Scan for the cell matching the given text and deliver its [x, y] coordinate at center. 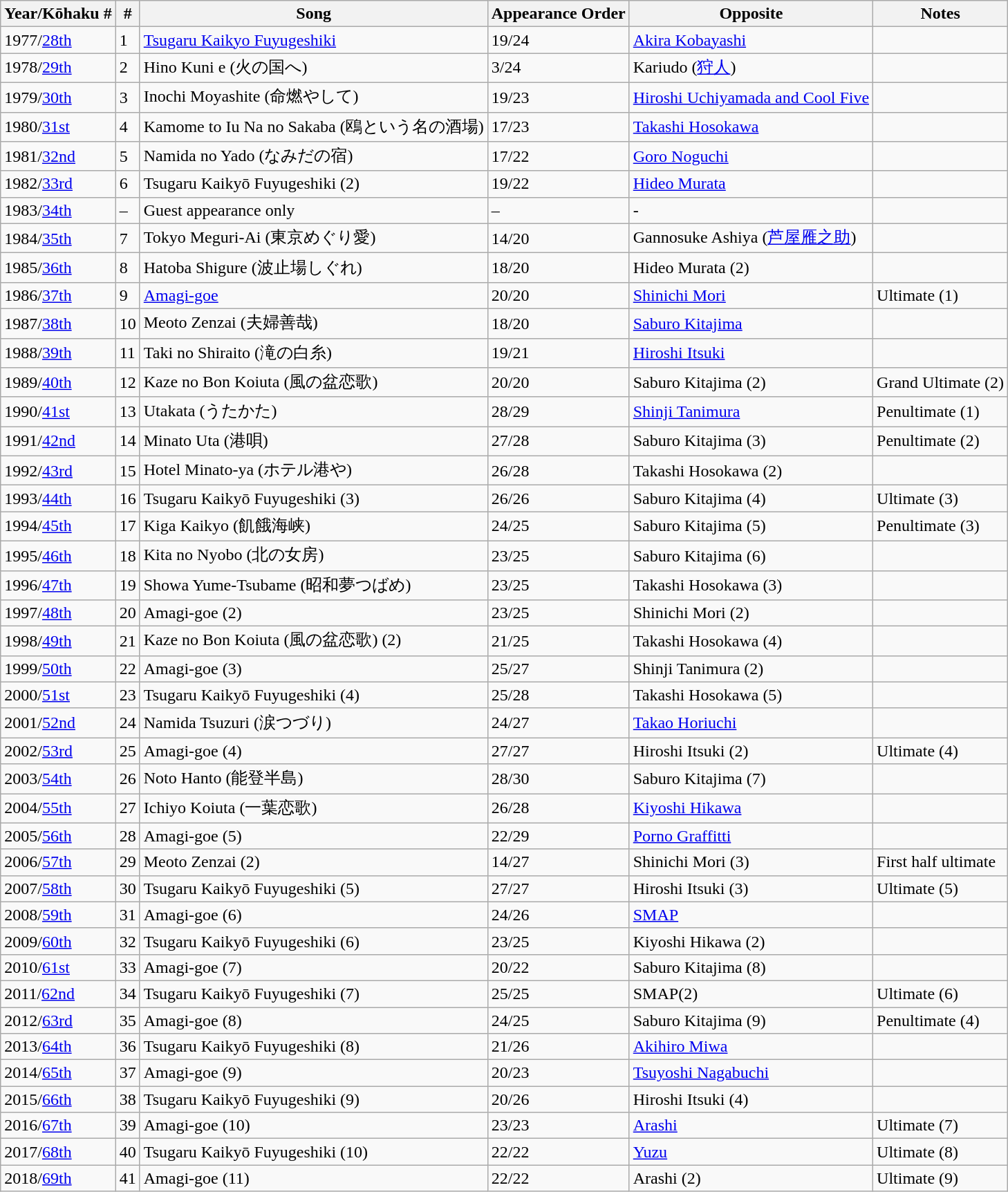
1 [127, 40]
Hatoba Shigure (波止場しぐれ) [314, 268]
2005/56th [58, 836]
SMAP [751, 915]
2018/69th [58, 1178]
3/24 [559, 68]
Hiroshi Itsuki (3) [751, 888]
Takashi Hosokawa (3) [751, 585]
Ultimate (1) [940, 295]
Appearance Order [559, 14]
Takashi Hosokawa (5) [751, 695]
Ultimate (9) [940, 1178]
2016/67th [58, 1126]
20/22 [559, 967]
Tsugaru Kaikyo Fuyugeshiki [314, 40]
Tsugaru Kaikyō Fuyugeshiki (7) [314, 994]
10 [127, 324]
Takashi Hosokawa (2) [751, 470]
Kiga Kaikyo (飢餓海峡) [314, 527]
Hiroshi Itsuki (4) [751, 1099]
Saburo Kitajima (4) [751, 499]
Tsugaru Kaikyō Fuyugeshiki (9) [314, 1099]
Takashi Hosokawa [751, 127]
Shinichi Mori (3) [751, 862]
Ultimate (6) [940, 994]
Saburo Kitajima (9) [751, 1020]
Hideo Murata [751, 184]
Kaze no Bon Koiuta (風の盆恋歌) (2) [314, 642]
1980/31st [58, 127]
1989/40th [58, 383]
Showa Yume-Tsubame (昭和夢つばめ) [314, 585]
Minato Uta (港唄) [314, 441]
1996/47th [58, 585]
1985/36th [58, 268]
Hiroshi Itsuki [751, 353]
37 [127, 1073]
Amagi-goe (3) [314, 669]
2008/59th [58, 915]
Shinichi Mori [751, 295]
Shinji Tanimura [751, 412]
25/28 [559, 695]
30 [127, 888]
Namida Tsuzuri (涙つづり) [314, 723]
Hotel Minato-ya (ホテル港や) [314, 470]
23 [127, 695]
Kiyoshi Hikawa [751, 809]
19 [127, 585]
Guest appearance only [314, 210]
Shinichi Mori (2) [751, 613]
20/26 [559, 1099]
25 [127, 751]
17/22 [559, 156]
Amagi-goe (11) [314, 1178]
19/22 [559, 184]
39 [127, 1126]
15 [127, 470]
23/23 [559, 1126]
Amagi-goe (5) [314, 836]
34 [127, 994]
22 [127, 669]
Kita no Nyobo (北の女房) [314, 556]
27 [127, 809]
11 [127, 353]
19/24 [559, 40]
Grand Ultimate (2) [940, 383]
28/29 [559, 412]
Tsugaru Kaikyō Fuyugeshiki (3) [314, 499]
17/23 [559, 127]
25/27 [559, 669]
Saburo Kitajima (3) [751, 441]
2004/55th [58, 809]
2011/62nd [58, 994]
Tsugaru Kaikyō Fuyugeshiki (6) [314, 941]
Hideo Murata (2) [751, 268]
26/26 [559, 499]
2000/51st [58, 695]
1981/32nd [58, 156]
14 [127, 441]
20/23 [559, 1073]
1997/48th [58, 613]
Namida no Yado (なみだの宿) [314, 156]
Saburo Kitajima [751, 324]
Utakata (うたかた) [314, 412]
31 [127, 915]
9 [127, 295]
1992/43rd [58, 470]
SMAP(2) [751, 994]
First half ultimate [940, 862]
24/26 [559, 915]
2006/57th [58, 862]
- [751, 210]
19/21 [559, 353]
Ultimate (5) [940, 888]
1978/29th [58, 68]
2013/64th [58, 1047]
1993/44th [58, 499]
Song [314, 14]
40 [127, 1152]
1987/38th [58, 324]
Gannosuke Ashiya (芦屋雁之助) [751, 238]
2001/52nd [58, 723]
1999/50th [58, 669]
Notes [940, 14]
Arashi [751, 1126]
2007/58th [58, 888]
1990/41st [58, 412]
2003/54th [58, 779]
1983/34th [58, 210]
2 [127, 68]
Year/Kōhaku # [58, 14]
Kamome to Iu Na no Sakaba (鴎という名の酒場) [314, 127]
Amagi-goe (7) [314, 967]
Penultimate (3) [940, 527]
Tsugaru Kaikyō Fuyugeshiki (2) [314, 184]
Hiroshi Uchiyamada and Cool Five [751, 97]
Amagi-goe (6) [314, 915]
6 [127, 184]
17 [127, 527]
27/28 [559, 441]
Shinji Tanimura (2) [751, 669]
1984/35th [58, 238]
Ichiyo Koiuta (一葉恋歌) [314, 809]
Tokyo Meguri-Ai (東京めぐり愛) [314, 238]
2010/61st [58, 967]
Akira Kobayashi [751, 40]
Tsugaru Kaikyō Fuyugeshiki (4) [314, 695]
20 [127, 613]
1998/49th [58, 642]
1977/28th [58, 40]
18 [127, 556]
12 [127, 383]
21/26 [559, 1047]
2002/53rd [58, 751]
Ultimate (8) [940, 1152]
Saburo Kitajima (5) [751, 527]
Taki no Shiraito (滝の白糸) [314, 353]
Penultimate (2) [940, 441]
1991/42nd [58, 441]
13 [127, 412]
Kariudo (狩人) [751, 68]
1979/30th [58, 97]
Goro Noguchi [751, 156]
Tsugaru Kaikyō Fuyugeshiki (10) [314, 1152]
Ultimate (4) [940, 751]
36 [127, 1047]
1994/45th [58, 527]
5 [127, 156]
Amagi-goe (8) [314, 1020]
41 [127, 1178]
33 [127, 967]
Porno Graffitti [751, 836]
Amagi-goe [314, 295]
1988/39th [58, 353]
Amagi-goe (2) [314, 613]
Tsugaru Kaikyō Fuyugeshiki (8) [314, 1047]
3 [127, 97]
Ultimate (3) [940, 499]
22/29 [559, 836]
16 [127, 499]
21 [127, 642]
25/25 [559, 994]
# [127, 14]
Saburo Kitajima (2) [751, 383]
Amagi-goe (4) [314, 751]
Hiroshi Itsuki (2) [751, 751]
Amagi-goe (9) [314, 1073]
8 [127, 268]
2017/68th [58, 1152]
19/23 [559, 97]
29 [127, 862]
1982/33rd [58, 184]
Kiyoshi Hikawa (2) [751, 941]
Inochi Moyashite (命燃やして) [314, 97]
28 [127, 836]
32 [127, 941]
4 [127, 127]
Saburo Kitajima (6) [751, 556]
14/27 [559, 862]
Meoto Zenzai (夫婦善哉) [314, 324]
2014/65th [58, 1073]
28/30 [559, 779]
Hino Kuni e (火の国へ) [314, 68]
35 [127, 1020]
Opposite [751, 14]
Saburo Kitajima (7) [751, 779]
24 [127, 723]
Tsuyoshi Nagabuchi [751, 1073]
Tsugaru Kaikyō Fuyugeshiki (5) [314, 888]
Meoto Zenzai (2) [314, 862]
2012/63rd [58, 1020]
7 [127, 238]
2015/66th [58, 1099]
Akihiro Miwa [751, 1047]
Penultimate (1) [940, 412]
Takashi Hosokawa (4) [751, 642]
14/20 [559, 238]
Kaze no Bon Koiuta (風の盆恋歌) [314, 383]
2009/60th [58, 941]
26 [127, 779]
Takao Horiuchi [751, 723]
Arashi (2) [751, 1178]
24/27 [559, 723]
Ultimate (7) [940, 1126]
Penultimate (4) [940, 1020]
38 [127, 1099]
1995/46th [58, 556]
1986/37th [58, 295]
21/25 [559, 642]
Noto Hanto (能登半島) [314, 779]
Saburo Kitajima (8) [751, 967]
Yuzu [751, 1152]
Amagi-goe (10) [314, 1126]
